For the text-containing cell, return its midpoint in [x, y] coordinate format. 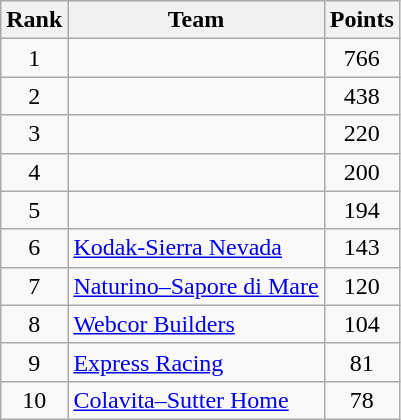
81 [362, 362]
Naturino–Sapore di Mare [196, 286]
Team [196, 20]
6 [34, 248]
Colavita–Sutter Home [196, 400]
Express Racing [196, 362]
143 [362, 248]
438 [362, 96]
Points [362, 20]
8 [34, 324]
194 [362, 210]
220 [362, 134]
9 [34, 362]
3 [34, 134]
200 [362, 172]
Rank [34, 20]
10 [34, 400]
78 [362, 400]
7 [34, 286]
120 [362, 286]
Webcor Builders [196, 324]
2 [34, 96]
766 [362, 58]
1 [34, 58]
4 [34, 172]
5 [34, 210]
104 [362, 324]
Kodak-Sierra Nevada [196, 248]
